Pinpoint the cell where the given text exists, returning its (X, Y) midpoint coordinate. 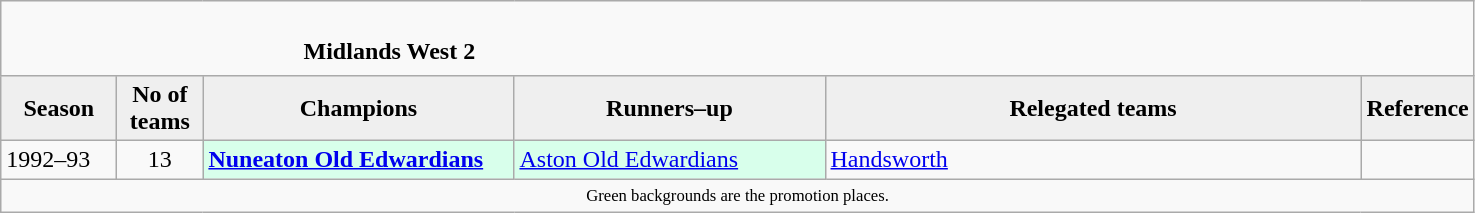
Season (59, 108)
Relegated teams (1093, 108)
Runners–up (670, 108)
Green backgrounds are the promotion places. (738, 194)
Champions (358, 108)
Nuneaton Old Edwardians (358, 159)
1992–93 (59, 159)
13 (160, 159)
No of teams (160, 108)
Reference (1418, 108)
Aston Old Edwardians (670, 159)
Handsworth (1093, 159)
